Search for the cell housing the specified text and yield its [X, Y] center coordinate. 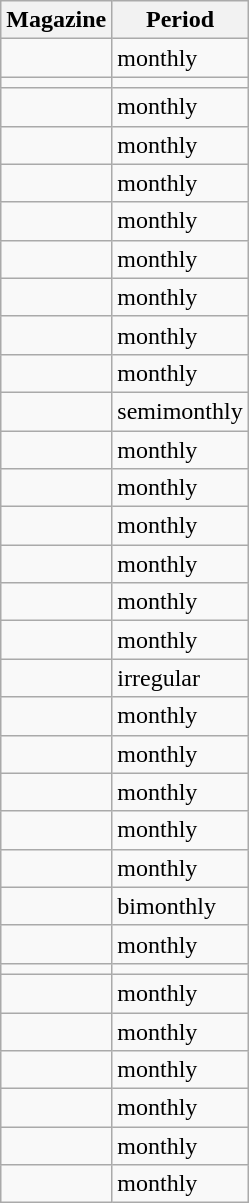
semimonthly [180, 411]
Period [180, 20]
bimonthly [180, 906]
Magazine [56, 20]
irregular [180, 678]
